Find where the given text appears and provide that cell's center as [X, Y] coordinate. 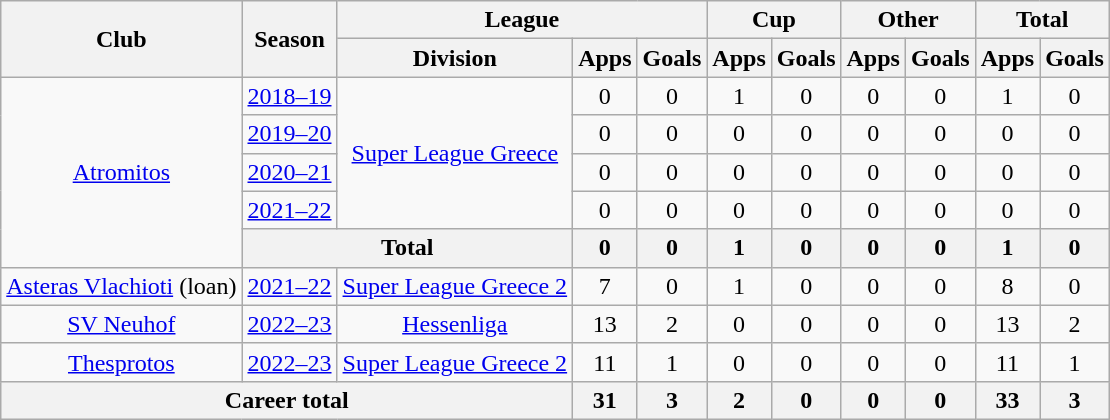
Division [455, 58]
Thesprotos [122, 362]
2019–20 [290, 134]
8 [1007, 286]
7 [605, 286]
Club [122, 39]
Super League Greece [455, 153]
Season [290, 39]
2018–19 [290, 96]
Career total [287, 400]
League [522, 20]
Asteras Vlachioti (loan) [122, 286]
Atromitos [122, 172]
31 [605, 400]
2020–21 [290, 172]
Cup [774, 20]
33 [1007, 400]
Other [908, 20]
Hessenliga [455, 324]
SV Neuhof [122, 324]
